Capture the cell that displays the provided text and extract its [X, Y] central coordinate. 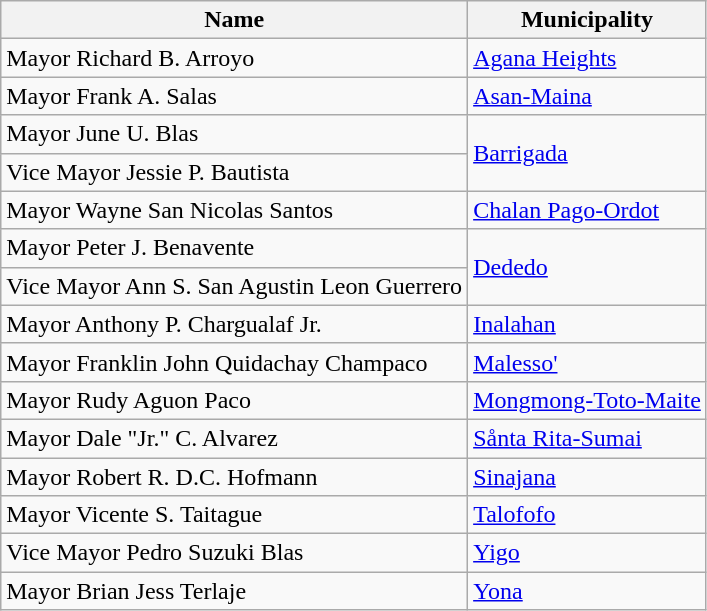
Vice Mayor Pedro Suzuki Blas [234, 553]
Name [234, 20]
Mayor Franklin John Quidachay Champaco [234, 362]
Yona [588, 591]
Mongmong-Toto-Maite [588, 400]
Yigo [588, 553]
Sånta Rita-Sumai [588, 438]
Mayor Frank A. Salas [234, 96]
Inalahan [588, 324]
Municipality [588, 20]
Asan-Maina [588, 96]
Mayor Vicente S. Taitague [234, 515]
Mayor Anthony P. Chargualaf Jr. [234, 324]
Mayor Wayne San Nicolas Santos [234, 210]
Mayor Rudy Aguon Paco [234, 400]
Sinajana [588, 477]
Mayor Dale "Jr." C. Alvarez [234, 438]
Mayor Richard B. Arroyo [234, 58]
Agana Heights [588, 58]
Mayor June U. Blas [234, 134]
Malesso' [588, 362]
Vice Mayor Jessie P. Bautista [234, 172]
Mayor Robert R. D.C. Hofmann [234, 477]
Mayor Brian Jess Terlaje [234, 591]
Barrigada [588, 153]
Talofofo [588, 515]
Dededo [588, 267]
Mayor Peter J. Benavente [234, 248]
Chalan Pago-Ordot [588, 210]
Vice Mayor Ann S. San Agustin Leon Guerrero [234, 286]
